Capture the cell that displays the provided text and extract its [x, y] central coordinate. 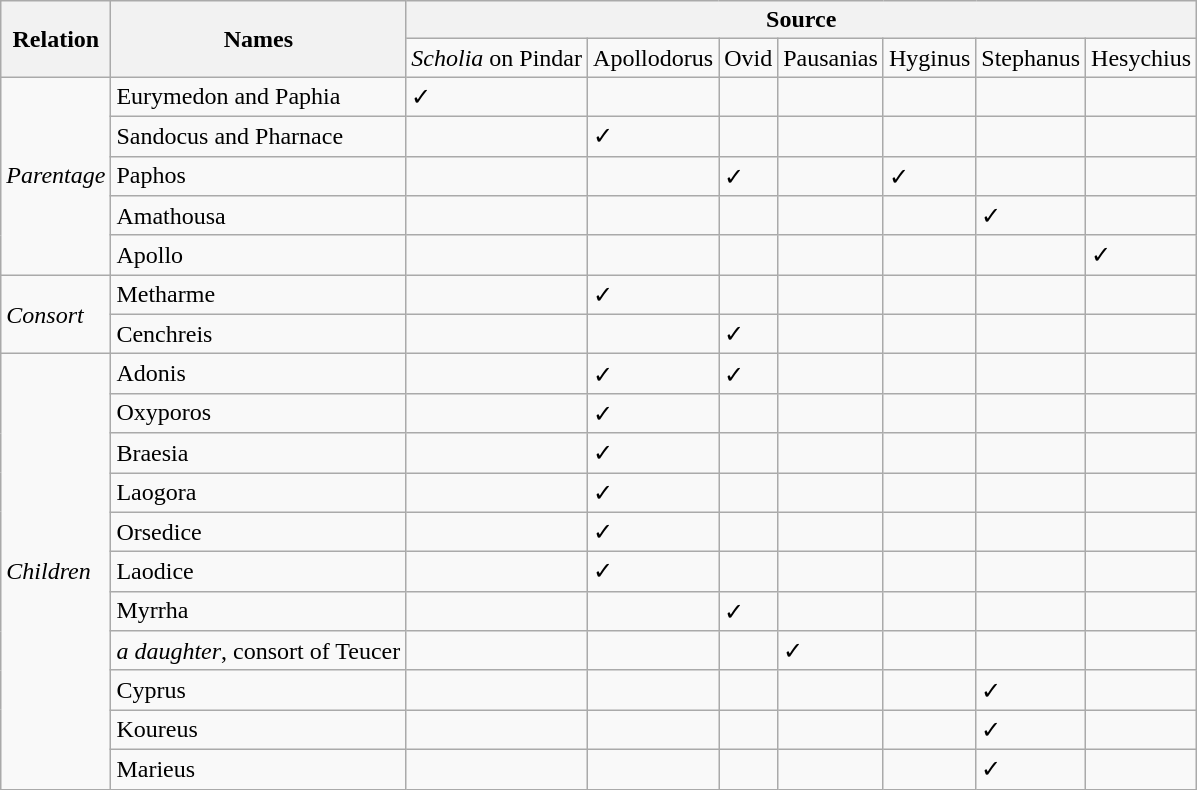
Ovid [748, 58]
Parentage [56, 176]
Hesychius [1142, 58]
Eurymedon and Paphia [258, 97]
Pausanias [831, 58]
Consort [56, 314]
Stephanus [1031, 58]
Apollodorus [654, 58]
Amathousa [258, 216]
Cyprus [258, 690]
Apollo [258, 255]
Braesia [258, 453]
Laogora [258, 492]
Koureus [258, 730]
Marieus [258, 769]
Metharme [258, 295]
Names [258, 39]
Children [56, 572]
Paphos [258, 176]
a daughter, consort of Teucer [258, 651]
Cenchreis [258, 334]
Adonis [258, 374]
Sandocus and Pharnace [258, 136]
Source [802, 20]
Myrrha [258, 611]
Scholia on Pindar [497, 58]
Hyginus [929, 58]
Orsedice [258, 532]
Relation [56, 39]
Oxyporos [258, 413]
Laodice [258, 572]
